Identify which cell holds the provided text, then report its (x, y) central coordinate. 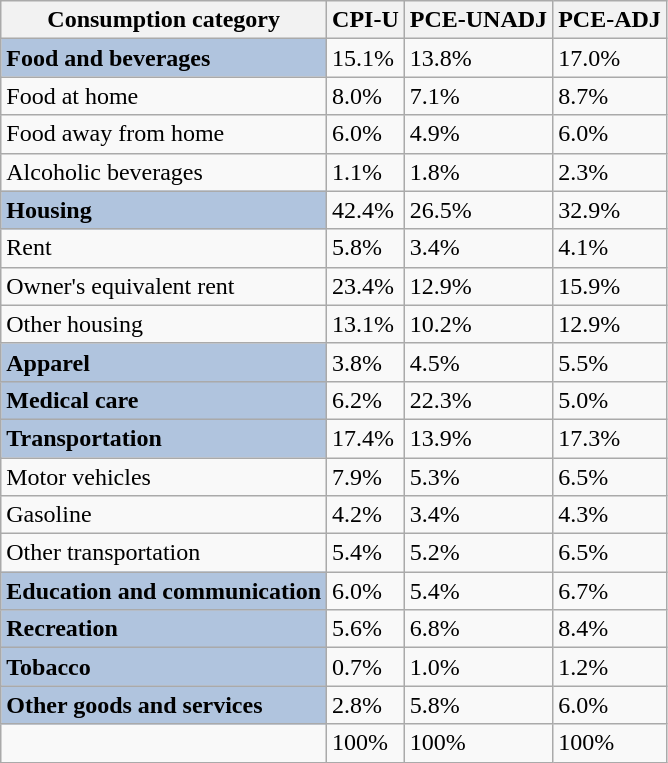
Other transportation (164, 553)
Motor vehicles (164, 477)
8.7% (610, 96)
4.2% (366, 515)
4.5% (478, 362)
8.4% (610, 629)
Food away from home (164, 134)
Rent (164, 248)
2.3% (610, 172)
1.1% (366, 172)
5.3% (478, 477)
23.4% (366, 286)
5.0% (610, 400)
8.0% (366, 96)
Tobacco (164, 667)
5.2% (478, 553)
Medical care (164, 400)
42.4% (366, 210)
22.3% (478, 400)
PCE-UNADJ (478, 20)
Alcoholic beverages (164, 172)
26.5% (478, 210)
13.9% (478, 438)
32.9% (610, 210)
Apparel (164, 362)
17.0% (610, 58)
7.1% (478, 96)
17.4% (366, 438)
13.8% (478, 58)
Transportation (164, 438)
7.9% (366, 477)
Other housing (164, 324)
Housing (164, 210)
Education and communication (164, 591)
Recreation (164, 629)
2.8% (366, 705)
Gasoline (164, 515)
1.0% (478, 667)
6.7% (610, 591)
3.8% (366, 362)
6.8% (478, 629)
13.1% (366, 324)
6.2% (366, 400)
0.7% (366, 667)
4.1% (610, 248)
CPI-U (366, 20)
Owner's equivalent rent (164, 286)
5.5% (610, 362)
PCE-ADJ (610, 20)
1.2% (610, 667)
10.2% (478, 324)
4.9% (478, 134)
4.3% (610, 515)
15.1% (366, 58)
1.8% (478, 172)
Other goods and services (164, 705)
5.6% (366, 629)
Food at home (164, 96)
15.9% (610, 286)
Consumption category (164, 20)
Food and beverages (164, 58)
17.3% (610, 438)
